Output the (x, y) coordinate of the center of the cell containing the given text.  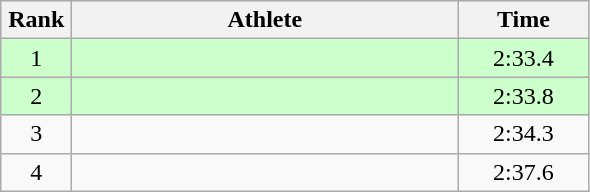
2:33.8 (524, 96)
1 (36, 58)
2:33.4 (524, 58)
Athlete (265, 20)
3 (36, 134)
2:37.6 (524, 172)
Time (524, 20)
2:34.3 (524, 134)
Rank (36, 20)
2 (36, 96)
4 (36, 172)
